Search for the cell housing the specified text and yield its [x, y] center coordinate. 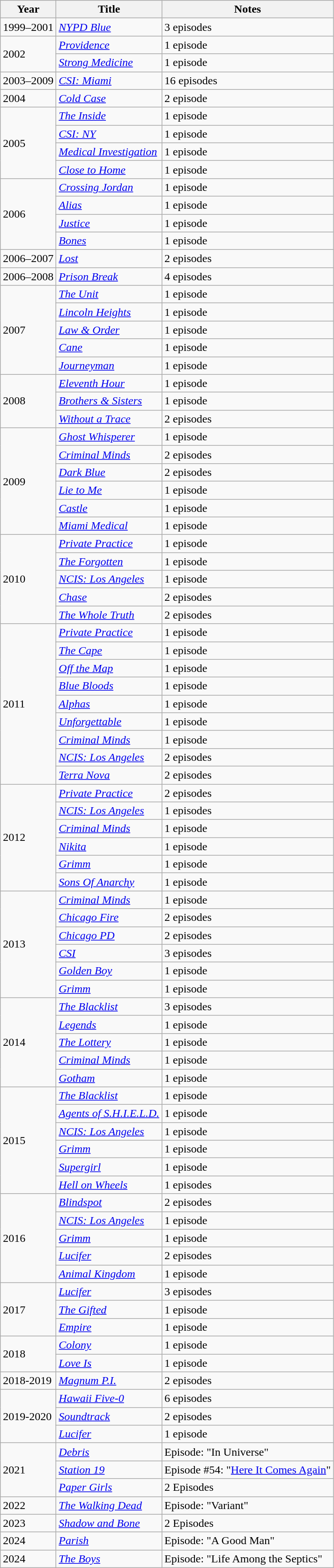
2002 [28, 54]
Paper Girls [109, 1488]
Episode: "Variant" [248, 1505]
Soundtrack [109, 1416]
The Inside [109, 116]
Episode #54: "Here It Comes Again" [248, 1470]
The Unit [109, 294]
Agents of S.H.I.E.L.D. [109, 1114]
Medical Investigation [109, 152]
Unforgettable [109, 722]
The Cape [109, 650]
2014 [28, 1042]
Lost [109, 259]
Justice [109, 223]
2003–2009 [28, 80]
Hawaii Five-0 [109, 1399]
Nikita [109, 846]
2021 [28, 1470]
The Whole Truth [109, 615]
Prison Break [109, 277]
Parish [109, 1541]
2016 [28, 1238]
6 episodes [248, 1399]
Notes [248, 9]
CSI: NY [109, 134]
Animal Kingdom [109, 1274]
2009 [28, 481]
Crossing Jordan [109, 187]
Cold Case [109, 98]
2005 [28, 143]
Law & Order [109, 330]
Chicago Fire [109, 918]
Legends [109, 1024]
Alias [109, 205]
Gotham [109, 1078]
Terra Nova [109, 775]
Episode: "In Universe" [248, 1452]
Title [109, 9]
2015 [28, 1140]
Episode: "A Good Man" [248, 1541]
Providence [109, 45]
Shadow and Bone [109, 1523]
NYPD Blue [109, 27]
2023 [28, 1523]
The Lottery [109, 1042]
Golden Boy [109, 971]
2006–2007 [28, 259]
Eleventh Hour [109, 383]
The Boys [109, 1559]
Love Is [109, 1363]
Episode: "Life Among the Septics" [248, 1559]
Blue Bloods [109, 686]
2007 [28, 330]
Without a Trace [109, 419]
The Walking Dead [109, 1505]
CSI [109, 953]
Ghost Whisperer [109, 437]
Sons Of Anarchy [109, 882]
Bones [109, 241]
Brothers & Sisters [109, 401]
Off the Map [109, 668]
Empire [109, 1327]
Chase [109, 597]
The Forgotten [109, 562]
Lincoln Heights [109, 312]
1999–2001 [28, 27]
2011 [28, 704]
CSI: Miami [109, 80]
Lie to Me [109, 490]
Station 19 [109, 1470]
2019-2020 [28, 1416]
Miami Medical [109, 526]
16 episodes [248, 80]
4 episodes [248, 277]
Magnum P.I. [109, 1381]
Alphas [109, 704]
2012 [28, 838]
Blindspot [109, 1203]
2017 [28, 1309]
Cane [109, 348]
Hell on Wheels [109, 1185]
2 episode [248, 98]
Colony [109, 1345]
2008 [28, 401]
2018-2019 [28, 1381]
Castle [109, 508]
2006–2008 [28, 277]
Close to Home [109, 169]
Year [28, 9]
Supergirl [109, 1167]
2018 [28, 1354]
2010 [28, 579]
Journeyman [109, 365]
Debris [109, 1452]
2022 [28, 1505]
2006 [28, 214]
Strong Medicine [109, 63]
Chicago PD [109, 935]
2004 [28, 98]
The Gifted [109, 1309]
2013 [28, 944]
Dark Blue [109, 472]
